Identify which cell holds the provided text, then report its [x, y] central coordinate. 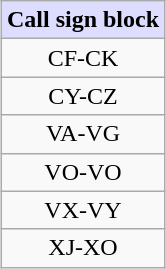
VA-VG [82, 134]
CY-CZ [82, 96]
XJ-XO [82, 248]
Call sign block [82, 20]
CF-CK [82, 58]
VO-VO [82, 172]
VX-VY [82, 210]
